From the cell containing the given text, extract its center point as [x, y] coordinate. 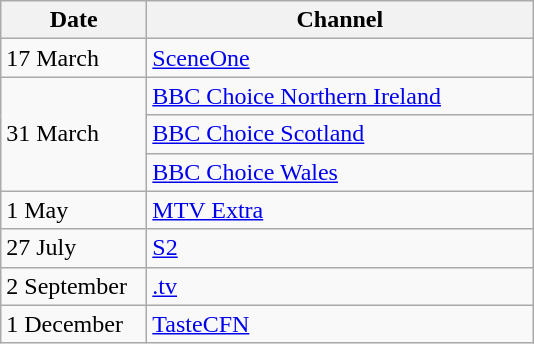
BBC Choice Wales [340, 172]
Date [74, 20]
Channel [340, 20]
.tv [340, 286]
BBC Choice Northern Ireland [340, 96]
S2 [340, 248]
BBC Choice Scotland [340, 134]
27 July [74, 248]
1 May [74, 210]
MTV Extra [340, 210]
2 September [74, 286]
31 March [74, 134]
TasteCFN [340, 324]
SceneOne [340, 58]
1 December [74, 324]
17 March [74, 58]
